Return the [x, y] coordinate for the center point of the cell that contains the specified text.  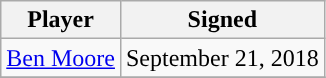
Player [61, 20]
Signed [222, 20]
September 21, 2018 [222, 58]
Ben Moore [61, 58]
